Provide the [x, y] coordinate of the cell's center where the given text is located.  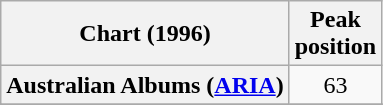
63 [335, 85]
Chart (1996) [145, 34]
Peakposition [335, 34]
Australian Albums (ARIA) [145, 85]
